Extract the [X, Y] coordinate from the center of the cell holding the provided text.  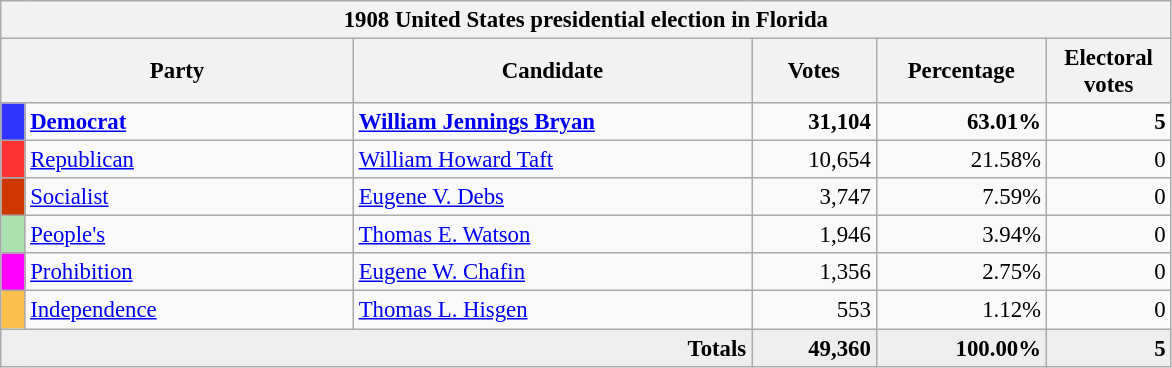
Democrat [189, 122]
10,654 [814, 160]
Votes [814, 72]
63.01% [961, 122]
Electoral votes [1108, 72]
553 [814, 310]
31,104 [814, 122]
Totals [376, 348]
Candidate [552, 72]
People's [189, 235]
Prohibition [189, 273]
1,356 [814, 273]
William Howard Taft [552, 160]
3.94% [961, 235]
William Jennings Bryan [552, 122]
1,946 [814, 235]
Independence [189, 310]
Eugene W. Chafin [552, 273]
Eugene V. Debs [552, 197]
49,360 [814, 348]
1908 United States presidential election in Florida [586, 20]
Republican [189, 160]
1.12% [961, 310]
Party [178, 72]
Percentage [961, 72]
Socialist [189, 197]
2.75% [961, 273]
21.58% [961, 160]
100.00% [961, 348]
Thomas L. Hisgen [552, 310]
7.59% [961, 197]
Thomas E. Watson [552, 235]
3,747 [814, 197]
